Extract the [X, Y] coordinate from the center of the cell holding the provided text.  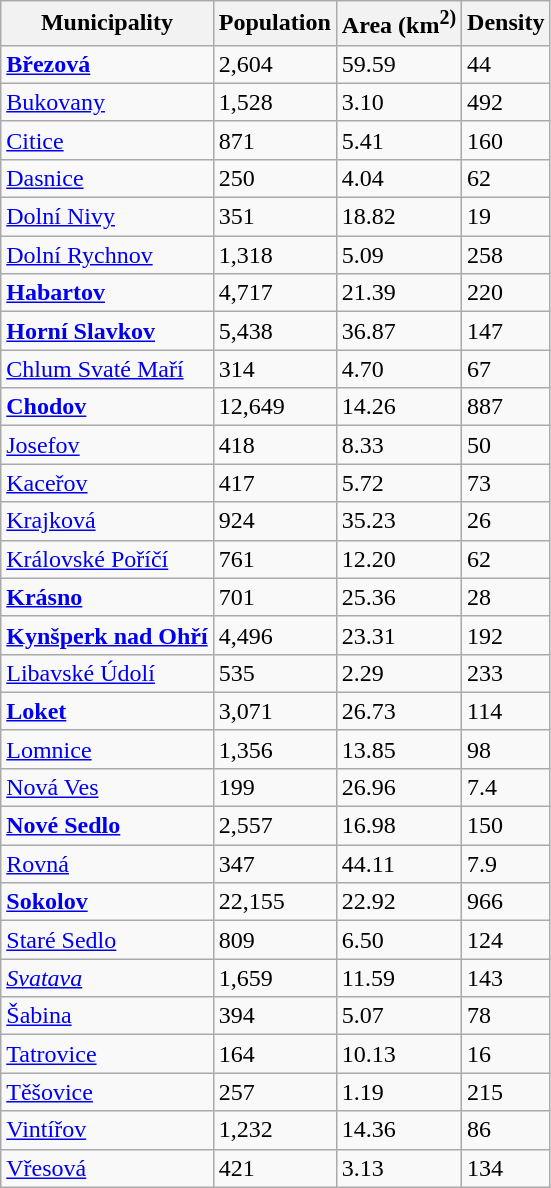
134 [506, 1168]
Nové Sedlo [107, 826]
26.96 [398, 787]
Rovná [107, 864]
Municipality [107, 24]
Citice [107, 140]
22,155 [274, 902]
Šabina [107, 1016]
26 [506, 521]
36.87 [398, 331]
14.36 [398, 1130]
35.23 [398, 521]
924 [274, 521]
147 [506, 331]
5.72 [398, 483]
8.33 [398, 445]
Loket [107, 711]
257 [274, 1092]
114 [506, 711]
1,659 [274, 978]
16 [506, 1054]
3,071 [274, 711]
Lomnice [107, 749]
966 [506, 902]
28 [506, 597]
701 [274, 597]
4.70 [398, 369]
871 [274, 140]
6.50 [398, 940]
Kynšperk nad Ohří [107, 635]
21.39 [398, 293]
Dolní Nivy [107, 217]
Tatrovice [107, 1054]
143 [506, 978]
4.04 [398, 178]
5,438 [274, 331]
Královské Poříčí [107, 559]
4,496 [274, 635]
347 [274, 864]
1,232 [274, 1130]
1.19 [398, 1092]
Horní Slavkov [107, 331]
12,649 [274, 407]
10.13 [398, 1054]
Bukovany [107, 102]
26.73 [398, 711]
Krajková [107, 521]
233 [506, 673]
Svatava [107, 978]
351 [274, 217]
5.07 [398, 1016]
12.20 [398, 559]
761 [274, 559]
13.85 [398, 749]
215 [506, 1092]
Vintířov [107, 1130]
417 [274, 483]
199 [274, 787]
Libavské Údolí [107, 673]
394 [274, 1016]
14.26 [398, 407]
1,318 [274, 255]
2,557 [274, 826]
535 [274, 673]
44.11 [398, 864]
59.59 [398, 64]
Area (km2) [398, 24]
1,528 [274, 102]
7.9 [506, 864]
3.13 [398, 1168]
220 [506, 293]
809 [274, 940]
Dasnice [107, 178]
Těšovice [107, 1092]
50 [506, 445]
160 [506, 140]
258 [506, 255]
19 [506, 217]
192 [506, 635]
23.31 [398, 635]
78 [506, 1016]
4,717 [274, 293]
7.4 [506, 787]
Habartov [107, 293]
164 [274, 1054]
Březová [107, 64]
Kaceřov [107, 483]
Chodov [107, 407]
314 [274, 369]
1,356 [274, 749]
11.59 [398, 978]
Chlum Svaté Maří [107, 369]
421 [274, 1168]
98 [506, 749]
Population [274, 24]
418 [274, 445]
Krásno [107, 597]
2.29 [398, 673]
492 [506, 102]
25.36 [398, 597]
Nová Ves [107, 787]
150 [506, 826]
Vřesová [107, 1168]
16.98 [398, 826]
3.10 [398, 102]
5.09 [398, 255]
Dolní Rychnov [107, 255]
124 [506, 940]
Staré Sedlo [107, 940]
22.92 [398, 902]
887 [506, 407]
67 [506, 369]
5.41 [398, 140]
Density [506, 24]
44 [506, 64]
18.82 [398, 217]
250 [274, 178]
Sokolov [107, 902]
73 [506, 483]
2,604 [274, 64]
86 [506, 1130]
Josefov [107, 445]
